Find where the given text appears and provide that cell's center as (X, Y) coordinate. 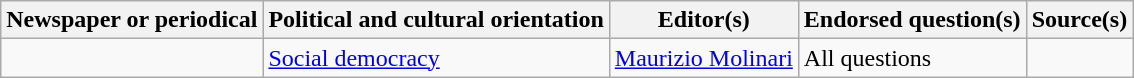
Editor(s) (704, 20)
Newspaper or periodical (132, 20)
Maurizio Molinari (704, 58)
Endorsed question(s) (912, 20)
Source(s) (1080, 20)
All questions (912, 58)
Political and cultural orientation (436, 20)
Social democracy (436, 58)
